From the cell containing the given text, extract its center point as (X, Y) coordinate. 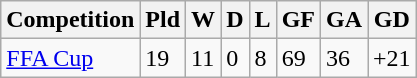
FFA Cup (70, 58)
11 (204, 58)
36 (344, 58)
GD (392, 20)
19 (163, 58)
L (262, 20)
W (204, 20)
GA (344, 20)
GF (298, 20)
D (235, 20)
8 (262, 58)
69 (298, 58)
+21 (392, 58)
Competition (70, 20)
0 (235, 58)
Pld (163, 20)
